Locate the cell with the specified text and output its (X, Y) center coordinate. 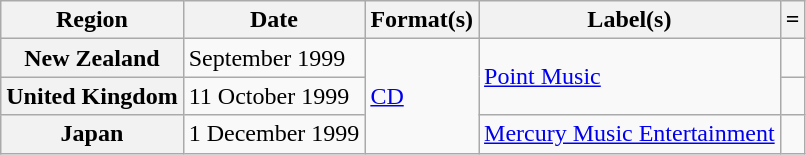
New Zealand (92, 58)
Point Music (630, 77)
Japan (92, 134)
Date (274, 20)
1 December 1999 (274, 134)
Region (92, 20)
11 October 1999 (274, 96)
CD (422, 96)
United Kingdom (92, 96)
Label(s) (630, 20)
Format(s) (422, 20)
Mercury Music Entertainment (630, 134)
= (792, 20)
September 1999 (274, 58)
